Extract the [x, y] coordinate from the center of the cell holding the provided text.  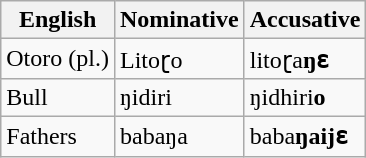
ŋidhirio [305, 97]
English [58, 20]
Fathers [58, 136]
Nominative [179, 20]
babaŋa [179, 136]
Accusative [305, 20]
litoɽaŋɛ [305, 59]
Otoro (pl.) [58, 59]
ŋidiri [179, 97]
Bull [58, 97]
Litoɽo [179, 59]
babaŋaijɛ [305, 136]
